For the text-containing cell, return its midpoint in [x, y] coordinate format. 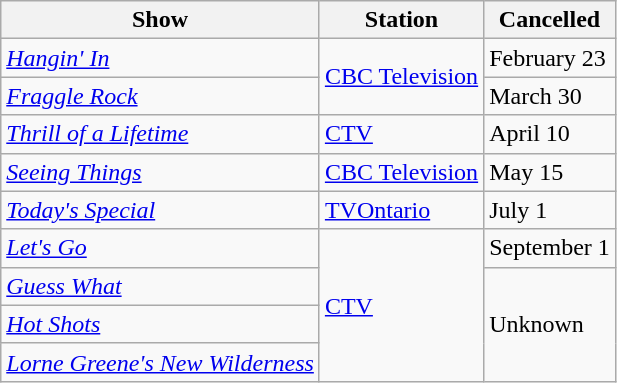
April 10 [550, 134]
TVOntario [401, 210]
Thrill of a Lifetime [160, 134]
Cancelled [550, 20]
Unknown [550, 324]
March 30 [550, 96]
Hangin' In [160, 58]
Show [160, 20]
Let's Go [160, 248]
Hot Shots [160, 324]
Station [401, 20]
May 15 [550, 172]
July 1 [550, 210]
February 23 [550, 58]
September 1 [550, 248]
Fraggle Rock [160, 96]
Seeing Things [160, 172]
Lorne Greene's New Wilderness [160, 362]
Today's Special [160, 210]
Guess What [160, 286]
